Output the [X, Y] coordinate of the center of the cell containing the given text.  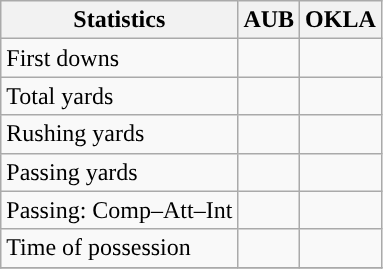
OKLA [341, 20]
Total yards [120, 96]
First downs [120, 58]
AUB [269, 20]
Rushing yards [120, 134]
Time of possession [120, 248]
Passing: Comp–Att–Int [120, 210]
Statistics [120, 20]
Passing yards [120, 172]
